Return (X, Y) of the center of cell containing provided text 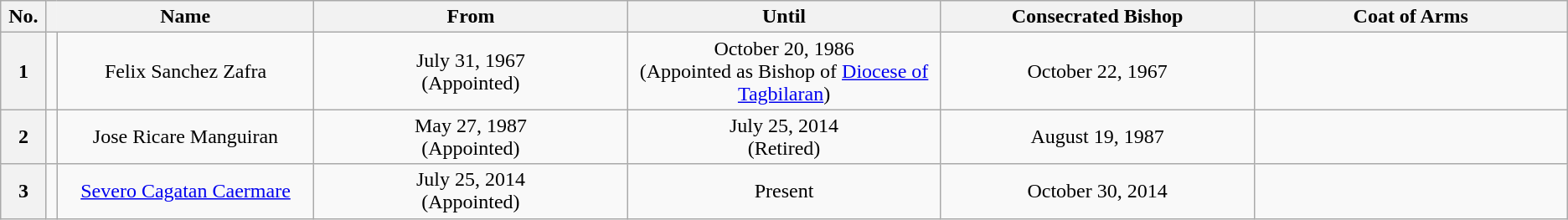
1 (23, 71)
2 (23, 137)
Severo Cagatan Caermare (186, 191)
Present (784, 191)
October 22, 1967 (1097, 71)
October 20, 1986(Appointed as Bishop of Diocese of Tagbilaran) (784, 71)
July 25, 2014(Appointed) (471, 191)
Name (186, 17)
From (471, 17)
Felix Sanchez Zafra (186, 71)
No. (23, 17)
July 25, 2014(Retired) (784, 137)
Until (784, 17)
August 19, 1987 (1097, 137)
May 27, 1987(Appointed) (471, 137)
Coat of Arms (1411, 17)
3 (23, 191)
Jose Ricare Manguiran (186, 137)
Consecrated Bishop (1097, 17)
October 30, 2014 (1097, 191)
July 31, 1967(Appointed) (471, 71)
